Detect which cell encompasses the target text, then output its [x, y] center coordinate. 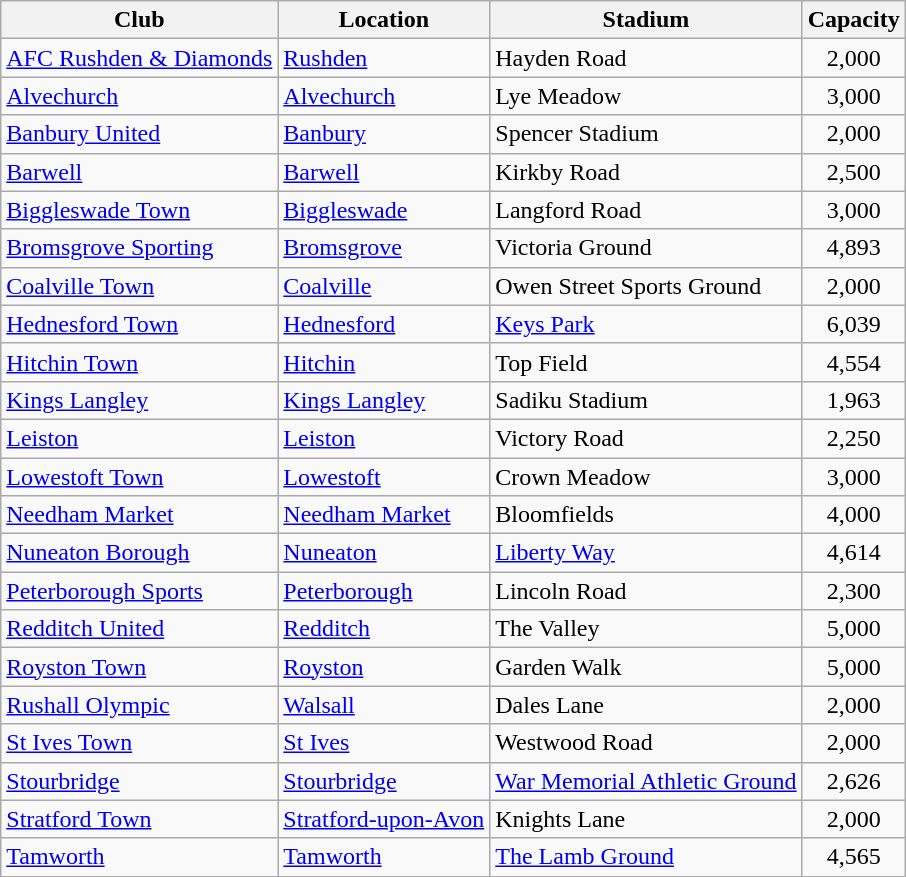
Bromsgrove Sporting [140, 248]
Top Field [646, 362]
Knights Lane [646, 819]
Banbury [384, 134]
Redditch United [140, 629]
4,554 [854, 362]
Stadium [646, 20]
2,500 [854, 172]
Royston [384, 667]
The Valley [646, 629]
St Ives [384, 743]
Stratford Town [140, 819]
Lowestoft [384, 477]
Bromsgrove [384, 248]
Nuneaton [384, 553]
4,000 [854, 515]
The Lamb Ground [646, 857]
Peterborough Sports [140, 591]
Peterborough [384, 591]
Coalville [384, 286]
War Memorial Athletic Ground [646, 781]
Lowestoft Town [140, 477]
Victoria Ground [646, 248]
Capacity [854, 20]
Victory Road [646, 438]
Sadiku Stadium [646, 400]
Bloomfields [646, 515]
Redditch [384, 629]
Royston Town [140, 667]
Dales Lane [646, 705]
Coalville Town [140, 286]
Lincoln Road [646, 591]
St Ives Town [140, 743]
Biggleswade Town [140, 210]
Westwood Road [646, 743]
Banbury United [140, 134]
Crown Meadow [646, 477]
Lye Meadow [646, 96]
Langford Road [646, 210]
4,893 [854, 248]
Hitchin Town [140, 362]
Rushall Olympic [140, 705]
Spencer Stadium [646, 134]
Liberty Way [646, 553]
1,963 [854, 400]
AFC Rushden & Diamonds [140, 58]
Biggleswade [384, 210]
Keys Park [646, 324]
4,565 [854, 857]
2,250 [854, 438]
Garden Walk [646, 667]
Walsall [384, 705]
2,626 [854, 781]
Rushden [384, 58]
Hednesford Town [140, 324]
2,300 [854, 591]
Hayden Road [646, 58]
Hitchin [384, 362]
Kirkby Road [646, 172]
Stratford-upon-Avon [384, 819]
Hednesford [384, 324]
Club [140, 20]
Owen Street Sports Ground [646, 286]
Nuneaton Borough [140, 553]
4,614 [854, 553]
6,039 [854, 324]
Location [384, 20]
